Find where the given text appears and provide that cell's center as [X, Y] coordinate. 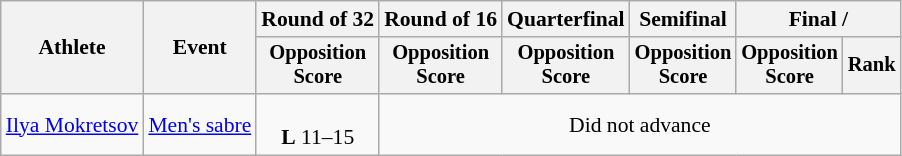
Round of 16 [440, 19]
L 11–15 [318, 124]
Event [200, 48]
Round of 32 [318, 19]
Ilya Mokretsov [72, 124]
Did not advance [640, 124]
Semifinal [684, 19]
Final / [818, 19]
Rank [872, 66]
Men's sabre [200, 124]
Quarterfinal [566, 19]
Athlete [72, 48]
